Return (X, Y) of the center of cell containing provided text 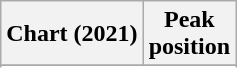
Peakposition (189, 34)
Chart (2021) (72, 34)
